Return (X, Y) of the center of cell containing provided text 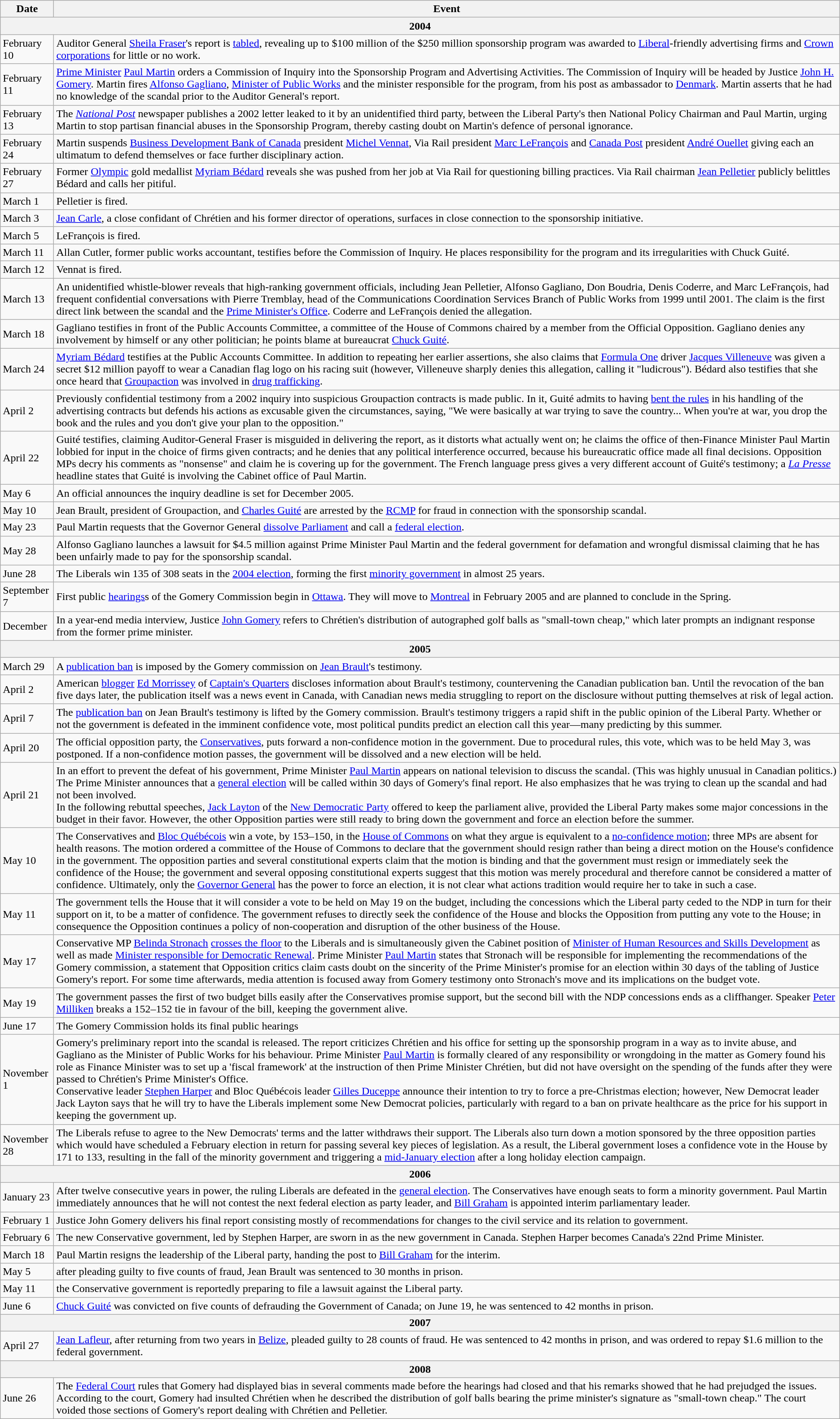
2005 (420, 649)
February 24 (27, 149)
Event (447, 9)
February 11 (27, 84)
2006 (420, 1174)
April 27 (27, 1346)
Paul Martin resigns the leadership of the Liberal party, handing the post to Bill Graham for the interim. (447, 1254)
2008 (420, 1369)
December (27, 626)
February 10 (27, 49)
Chuck Guité was convicted on five counts of defrauding the Government of Canada; on June 19, he was sentenced to 42 months in prison. (447, 1305)
Vennat is fired. (447, 269)
June 17 (27, 1026)
February 6 (27, 1237)
after pleading guilty to five counts of fraud, Jean Brault was sentenced to 30 months in prison. (447, 1271)
January 23 (27, 1197)
June 28 (27, 574)
May 28 (27, 550)
An official announces the inquiry deadline is set for December 2005. (447, 493)
A publication ban is imposed by the Gomery commission on Jean Brault's testimony. (447, 666)
June 26 (27, 1398)
Paul Martin requests that the Governor General dissolve Parliament and call a federal election. (447, 527)
the Conservative government is reportedly preparing to file a lawsuit against the Liberal party. (447, 1288)
March 3 (27, 218)
April 20 (27, 748)
March 11 (27, 252)
September 7 (27, 597)
March 24 (27, 369)
May 5 (27, 1271)
May 19 (27, 1003)
Justice John Gomery delivers his final report consisting mostly of recommendations for changes to the civil service and its relation to government. (447, 1220)
February 1 (27, 1220)
November 1 (27, 1079)
March 29 (27, 666)
March 1 (27, 201)
May 6 (27, 493)
February 27 (27, 178)
April 7 (27, 718)
Pelletier is fired. (447, 201)
Date (27, 9)
November 28 (27, 1145)
2004 (420, 26)
February 13 (27, 119)
Jean Brault, president of Groupaction, and Charles Guité are arrested by the RCMP for fraud in connection with the sponsorship scandal. (447, 510)
The Gomery Commission holds its final public hearings (447, 1026)
March 5 (27, 235)
March 13 (27, 299)
June 6 (27, 1305)
May 23 (27, 527)
The Liberals win 135 of 308 seats in the 2004 election, forming the first minority government in almost 25 years. (447, 574)
March 12 (27, 269)
April 22 (27, 458)
May 17 (27, 961)
April 21 (27, 795)
Jean Carle, a close confidant of Chrétien and his former director of operations, surfaces in close connection to the sponsorship initiative. (447, 218)
2007 (420, 1323)
LeFrançois is fired. (447, 235)
